Provide the [X, Y] coordinate of the cell's center where the given text is located.  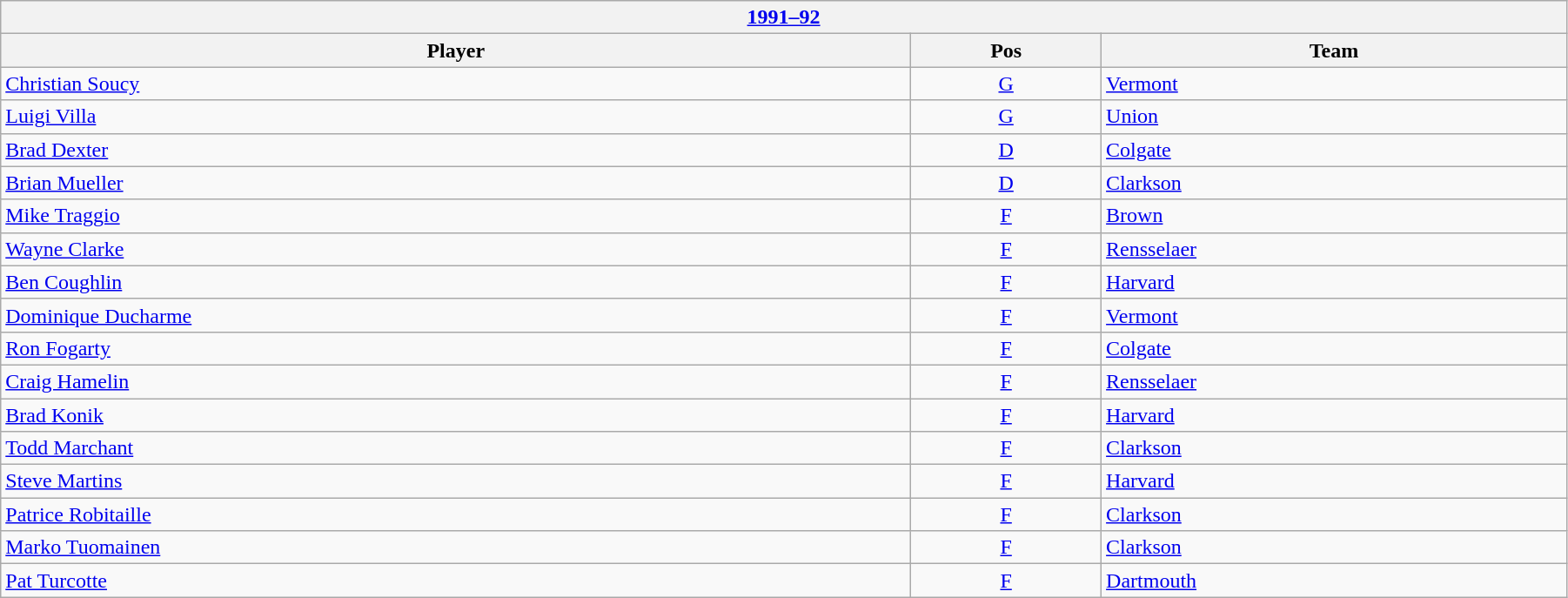
Dartmouth [1335, 581]
Patrice Robitaille [456, 514]
Steve Martins [456, 481]
Brown [1335, 216]
Dominique Ducharme [456, 315]
Ron Fogarty [456, 348]
Pat Turcotte [456, 581]
Todd Marchant [456, 448]
Ben Coughlin [456, 282]
Player [456, 50]
Team [1335, 50]
Brian Mueller [456, 183]
Wayne Clarke [456, 249]
Brad Dexter [456, 150]
Brad Konik [456, 415]
1991–92 [784, 17]
Pos [1006, 50]
Mike Traggio [456, 216]
Marko Tuomainen [456, 548]
Christian Soucy [456, 84]
Luigi Villa [456, 117]
Craig Hamelin [456, 381]
Union [1335, 117]
